Find where the given text appears and provide that cell's center as (x, y) coordinate. 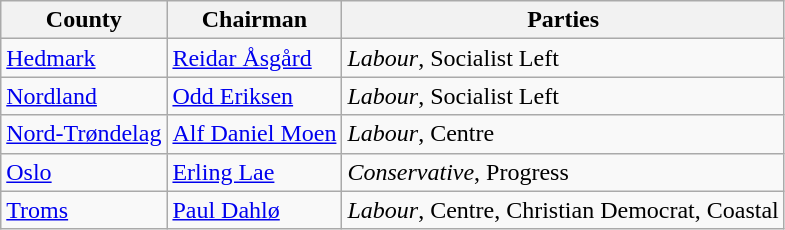
Parties (563, 20)
Paul Dahlø (254, 210)
Nordland (84, 96)
Troms (84, 210)
County (84, 20)
Labour, Centre, Christian Democrat, Coastal (563, 210)
Chairman (254, 20)
Labour, Centre (563, 134)
Erling Lae (254, 172)
Reidar Åsgård (254, 58)
Nord-Trøndelag (84, 134)
Alf Daniel Moen (254, 134)
Hedmark (84, 58)
Oslo (84, 172)
Conservative, Progress (563, 172)
Odd Eriksen (254, 96)
